Search for the cell housing the specified text and yield its (X, Y) center coordinate. 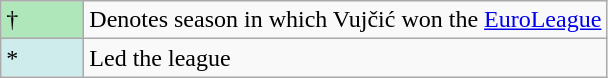
† (42, 20)
Led the league (346, 58)
* (42, 58)
Denotes season in which Vujčić won the EuroLeague (346, 20)
